Locate the cell with the specified text and output its (X, Y) center coordinate. 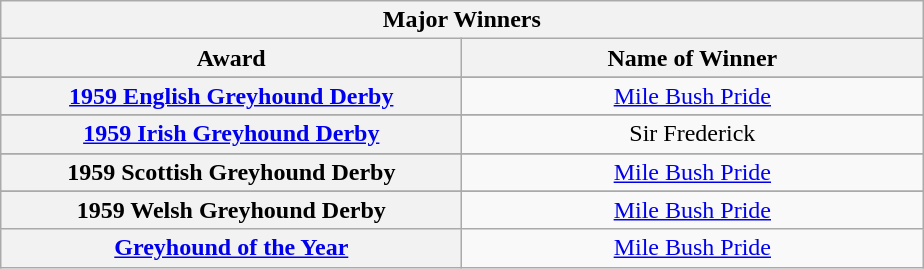
Greyhound of the Year (232, 248)
1959 English Greyhound Derby (232, 96)
1959 Welsh Greyhound Derby (232, 210)
Major Winners (462, 20)
1959 Irish Greyhound Derby (232, 134)
Name of Winner (692, 58)
Sir Frederick (692, 134)
1959 Scottish Greyhound Derby (232, 172)
Award (232, 58)
